For the text-containing cell, return its midpoint in (X, Y) coordinate format. 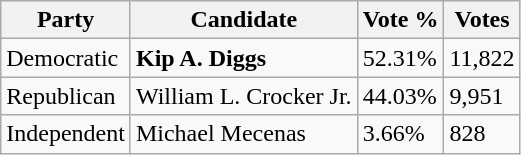
9,951 (482, 96)
11,822 (482, 58)
William L. Crocker Jr. (244, 96)
Democratic (66, 58)
Vote % (400, 20)
Party (66, 20)
Candidate (244, 20)
52.31% (400, 58)
Republican (66, 96)
Independent (66, 134)
Kip A. Diggs (244, 58)
44.03% (400, 96)
Michael Mecenas (244, 134)
3.66% (400, 134)
Votes (482, 20)
828 (482, 134)
